Output the [X, Y] coordinate of the center of the cell containing the given text.  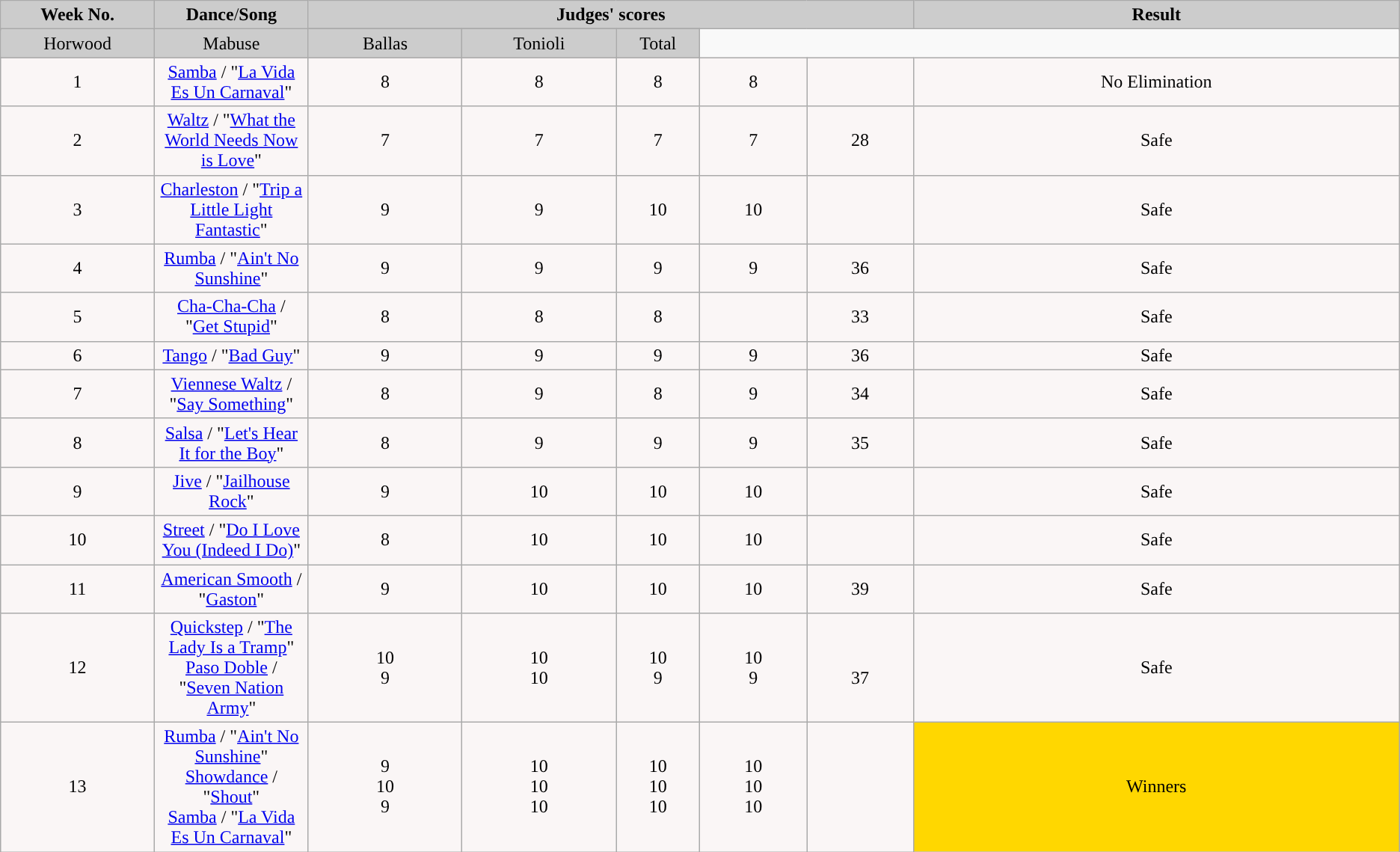
12 [78, 668]
37 [860, 668]
Total [658, 43]
9109 [385, 787]
Judges' scores [610, 15]
2 [78, 141]
Salsa / "Let's Hear It for the Boy" [231, 443]
Tango / "Bad Guy" [231, 355]
33 [860, 317]
1 [78, 82]
Ballas [385, 43]
6 [78, 355]
4 [78, 268]
Winners [1156, 787]
Rumba / "Ain't No Sunshine" [231, 268]
Dance/Song [231, 15]
Result [1156, 15]
35 [860, 443]
Jive / "Jailhouse Rock" [231, 491]
Samba / "La Vida Es Un Carnaval" [231, 82]
Rumba / "Ain't No Sunshine" Showdance / "Shout" Samba / "La Vida Es Un Carnaval" [231, 787]
5 [78, 317]
Viennese Waltz / "Say Something" [231, 393]
Horwood [78, 43]
American Smooth / "Gaston" [231, 588]
3 [78, 209]
11 [78, 588]
Charleston / "Trip a Little Light Fantastic" [231, 209]
Waltz / "What the World Needs Now is Love" [231, 141]
1010 [539, 668]
Mabuse [231, 43]
Cha-Cha-Cha / "Get Stupid" [231, 317]
Quickstep / "The Lady Is a Tramp"Paso Doble / "Seven Nation Army" [231, 668]
No Elimination [1156, 82]
13 [78, 787]
28 [860, 141]
34 [860, 393]
Tonioli [539, 43]
Week No. [78, 15]
39 [860, 588]
Street / "Do I Love You (Indeed I Do)" [231, 540]
